Determine the (X, Y) coordinate at the center of the cell enclosing the given text.  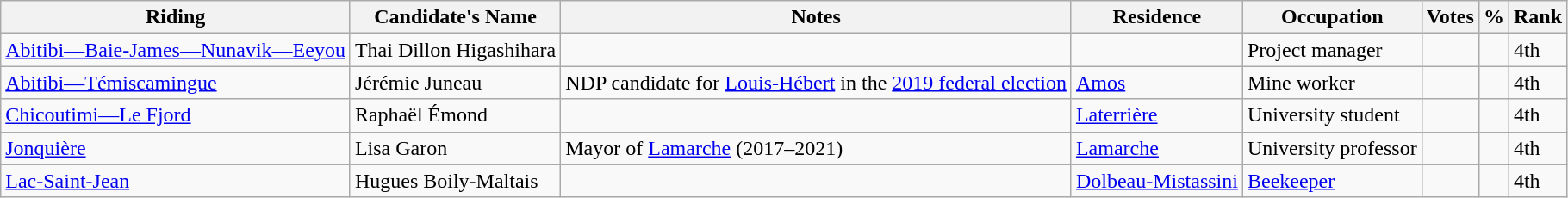
Mayor of Lamarche (2017–2021) (817, 148)
Lisa Garon (455, 148)
Laterrière (1156, 115)
Occupation (1332, 17)
Candidate's Name (455, 17)
Dolbeau-Mistassini (1156, 181)
Thai Dillon Higashihara (455, 50)
Lamarche (1156, 148)
Chicoutimi—Le Fjord (176, 115)
Hugues Boily-Maltais (455, 181)
Lac-Saint-Jean (176, 181)
Rank (1537, 17)
Amos (1156, 83)
Votes (1450, 17)
University professor (1332, 148)
Riding (176, 17)
Project manager (1332, 50)
Jonquière (176, 148)
NDP candidate for Louis-Hébert in the 2019 federal election (817, 83)
Raphaël Émond (455, 115)
Abitibi—Baie-James—Nunavik—Eeyou (176, 50)
Abitibi—Témiscamingue (176, 83)
% (1494, 17)
Jérémie Juneau (455, 83)
Beekeeper (1332, 181)
Notes (817, 17)
University student (1332, 115)
Residence (1156, 17)
Mine worker (1332, 83)
